Provide the (x, y) coordinate of the cell's center where the given text is located.  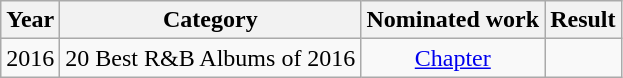
2016 (30, 58)
Nominated work (453, 20)
Year (30, 20)
Chapter (453, 58)
Category (210, 20)
Result (583, 20)
20 Best R&B Albums of 2016 (210, 58)
